Provide the [x, y] coordinate of the cell's center where the given text is located.  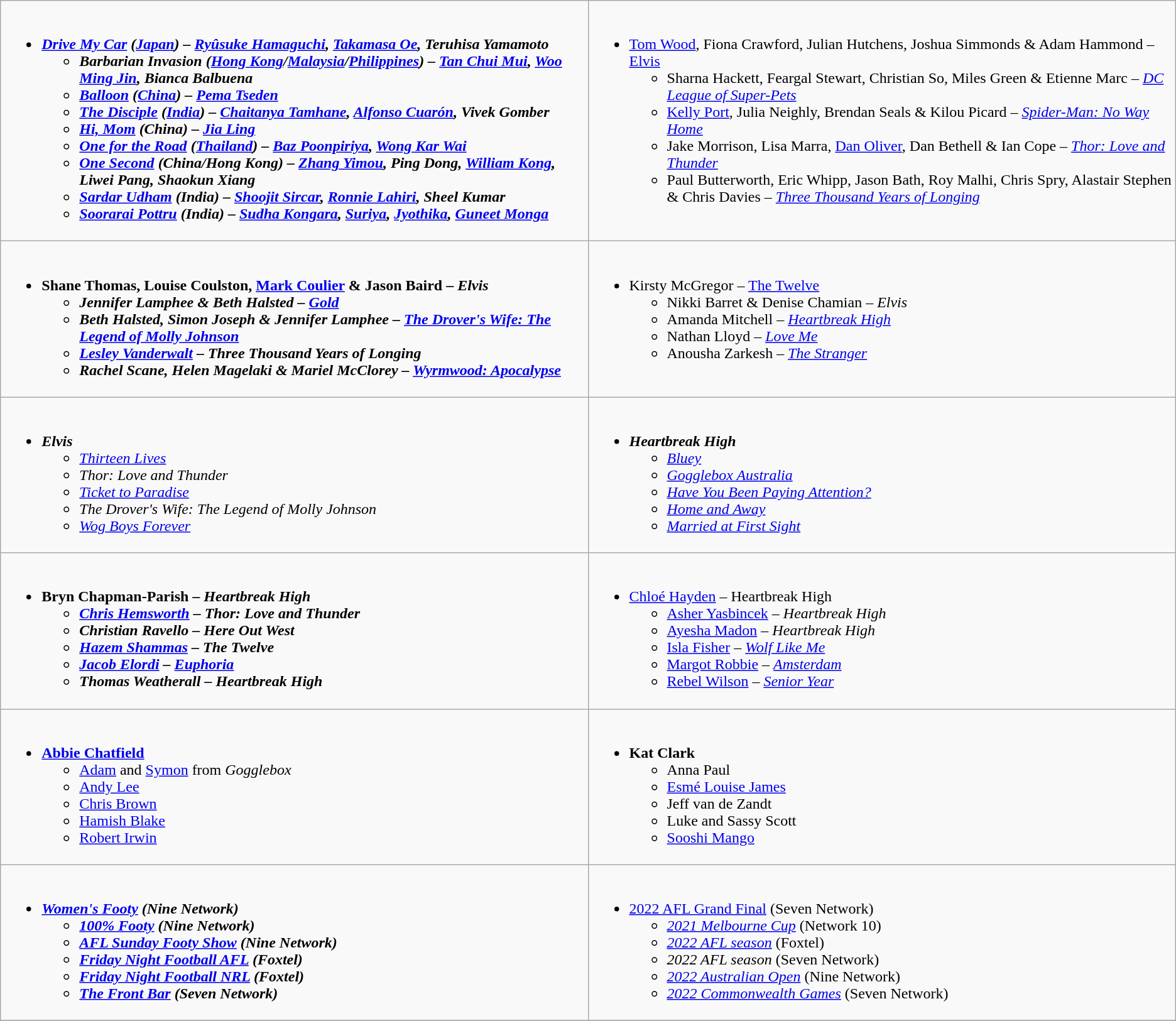
ElvisThirteen LivesThor: Love and ThunderTicket to ParadiseThe Drover's Wife: The Legend of Molly JohnsonWog Boys Forever [294, 475]
Kat ClarkAnna PaulEsmé Louise JamesJeff van de ZandtLuke and Sassy ScottSooshi Mango [882, 787]
Heartbreak HighBlueyGogglebox AustraliaHave You Been Paying Attention?Home and AwayMarried at First Sight [882, 475]
Abbie ChatfieldAdam and Symon from GoggleboxAndy LeeChris BrownHamish BlakeRobert Irwin [294, 787]
